Locate the cell with the specified text and output its [X, Y] center coordinate. 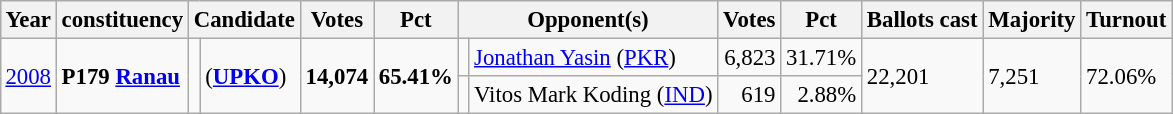
31.71% [822, 57]
72.06% [1126, 76]
Majority [1032, 20]
22,201 [922, 76]
65.41% [416, 76]
Turnout [1126, 20]
14,074 [336, 76]
6,823 [750, 57]
7,251 [1032, 76]
2.88% [822, 95]
(UPKO) [250, 76]
Year [28, 20]
Ballots cast [922, 20]
constituency [122, 20]
Candidate [244, 20]
Jonathan Yasin (PKR) [594, 57]
P179 Ranau [122, 76]
Vitos Mark Koding (IND) [594, 95]
619 [750, 95]
Opponent(s) [588, 20]
2008 [28, 76]
